For the text-containing cell, return its midpoint in (X, Y) coordinate format. 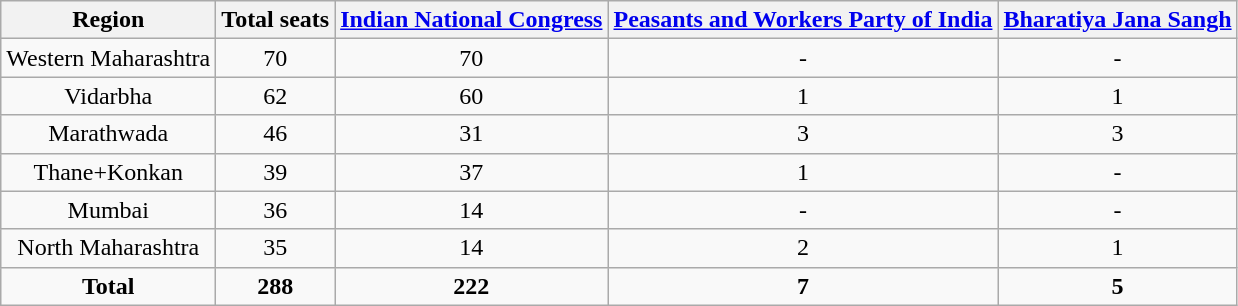
Mumbai (108, 210)
2 (803, 248)
39 (276, 172)
31 (472, 134)
288 (276, 286)
222 (472, 286)
Bharatiya Jana Sangh (1118, 20)
Total seats (276, 20)
Indian National Congress (472, 20)
Western Maharashtra (108, 58)
North Maharashtra (108, 248)
62 (276, 96)
Marathwada (108, 134)
37 (472, 172)
Peasants and Workers Party of India (803, 20)
60 (472, 96)
35 (276, 248)
46 (276, 134)
7 (803, 286)
Region (108, 20)
Vidarbha (108, 96)
Thane+Konkan (108, 172)
36 (276, 210)
Total (108, 286)
5 (1118, 286)
